From the cell containing the given text, extract its center point as [x, y] coordinate. 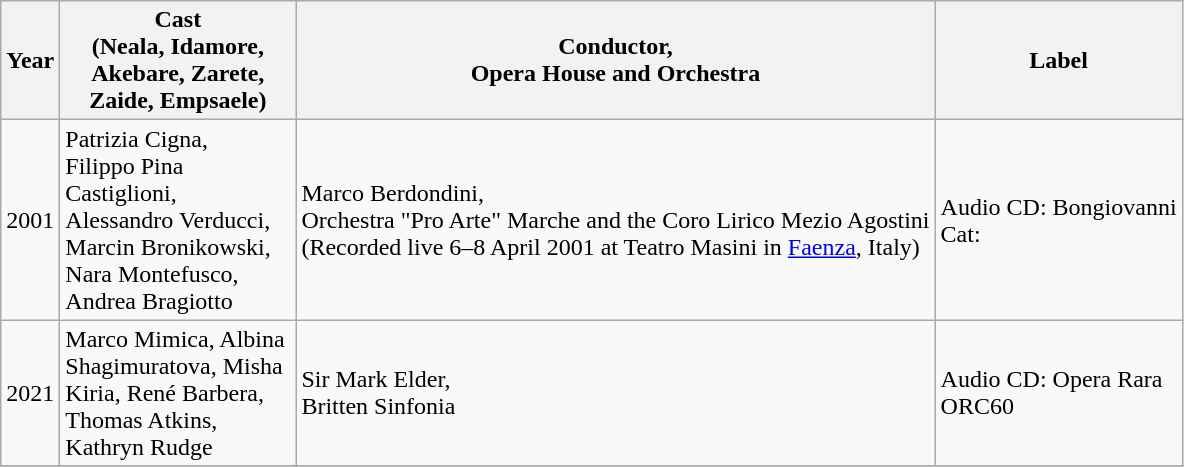
Audio CD: Opera RaraORC60 [1058, 393]
2021 [30, 393]
Patrizia Cigna,Filippo Pina Castiglioni,Alessandro Verducci,Marcin Bronikowski,Nara Montefusco,Andrea Bragiotto [178, 220]
2001 [30, 220]
Label [1058, 60]
Conductor,Opera House and Orchestra [616, 60]
Marco Berdondini,Orchestra "Pro Arte" Marche and the Coro Lirico Mezio Agostini(Recorded live 6–8 April 2001 at Teatro Masini in Faenza, Italy) [616, 220]
Audio CD: Bongiovanni Cat: [1058, 220]
Sir Mark Elder,Britten Sinfonia [616, 393]
Cast (Neala, Idamore, Akebare, Zarete,Zaide, Empsaele) [178, 60]
Marco Mimica, Albina Shagimuratova, Misha Kiria, René Barbera, Thomas Atkins, Kathryn Rudge [178, 393]
Year [30, 60]
